From the cell containing the given text, extract its center point as (x, y) coordinate. 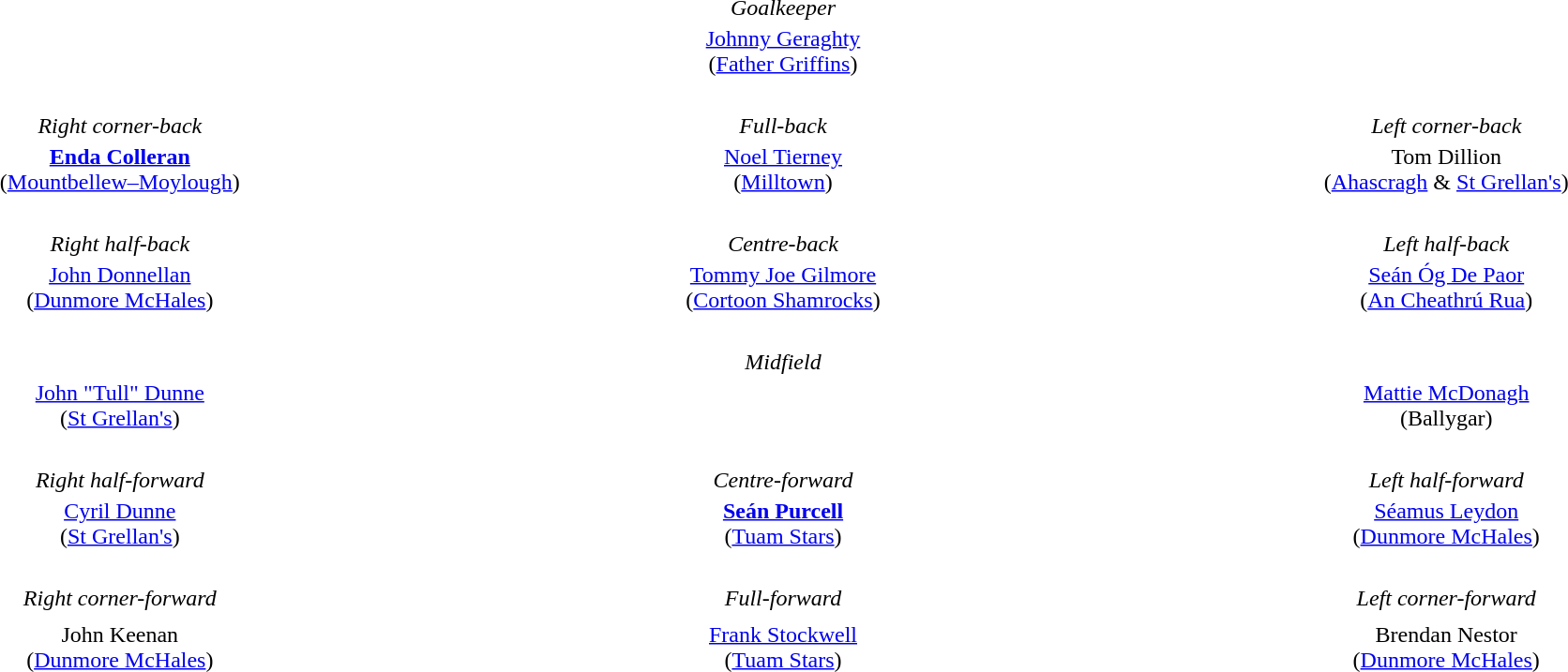
Full-back (784, 126)
Tommy Joe Gilmore(Cortoon Shamrocks) (784, 287)
Johnny Geraghty(Father Griffins) (784, 51)
Centre-back (784, 244)
Seán Purcell(Tuam Stars) (784, 523)
Noel Tierney(Milltown) (784, 169)
Midfield (784, 362)
Centre-forward (784, 480)
Full-forward (784, 598)
